For the text-containing cell, return its midpoint in (X, Y) coordinate format. 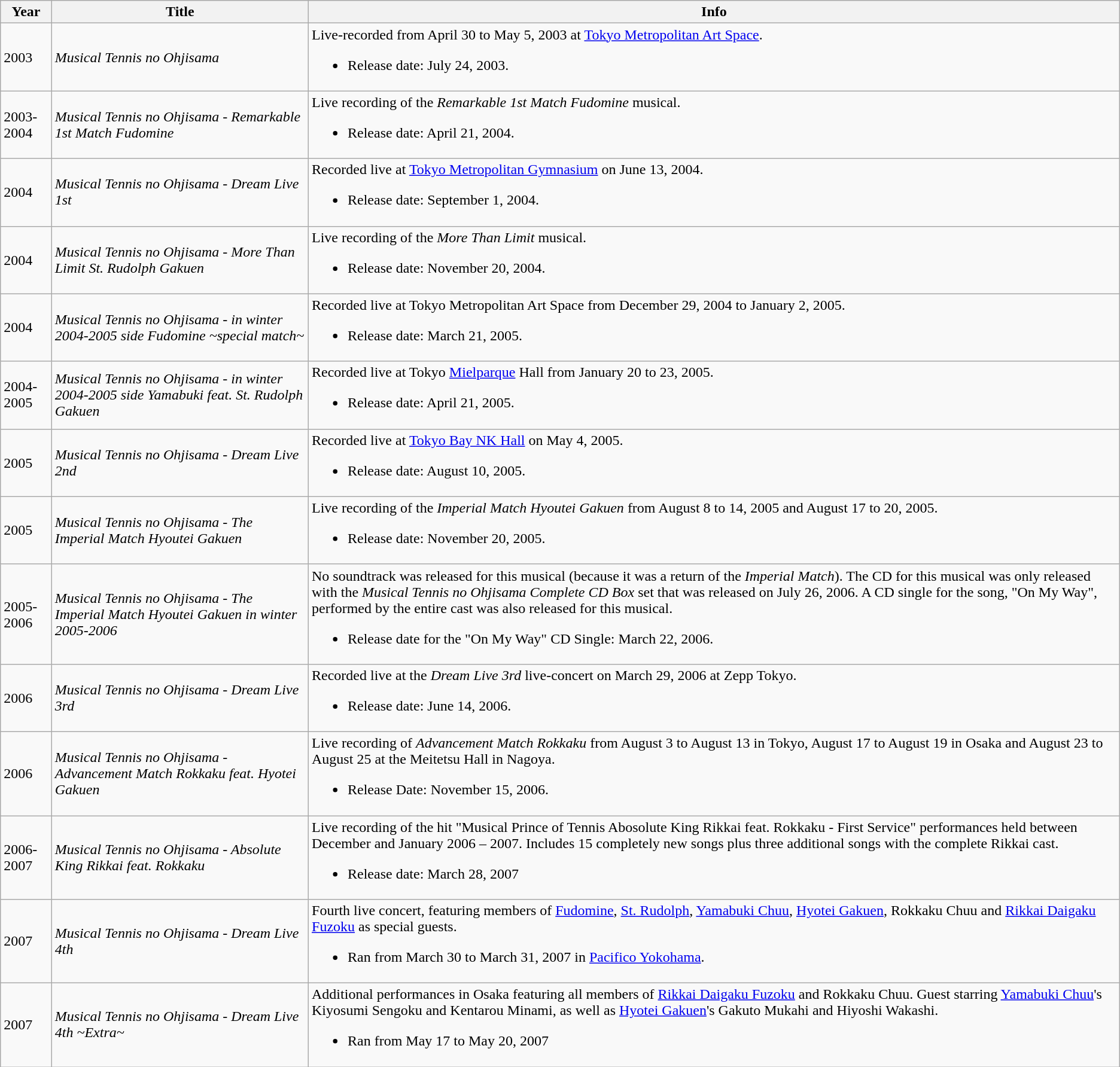
Musical Tennis no Ohjisama - Dream Live 2nd (179, 463)
Musical Tennis no Ohjisama - Advancement Match Rokkaku feat. Hyotei Gakuen (179, 773)
2003-2004 (26, 124)
Musical Tennis no Ohjisama - in winter 2004-2005 side Fudomine ~special match~ (179, 328)
2003 (26, 57)
Year (26, 12)
2005-2006 (26, 614)
Live-recorded from April 30 to May 5, 2003 at Tokyo Metropolitan Art Space.Release date: July 24, 2003. (714, 57)
Live recording of the More Than Limit musical.Release date: November 20, 2004. (714, 260)
Musical Tennis no Ohjisama - in winter 2004-2005 side Yamabuki feat. St. Rudolph Gakuen (179, 395)
Musical Tennis no Ohjisama - Remarkable 1st Match Fudomine (179, 124)
Recorded live at the Dream Live 3rd live-concert on March 29, 2006 at Zepp Tokyo.Release date: June 14, 2006. (714, 697)
Musical Tennis no Ohjisama - The Imperial Match Hyoutei Gakuen in winter 2005-2006 (179, 614)
Recorded live at Tokyo Metropolitan Art Space from December 29, 2004 to January 2, 2005.Release date: March 21, 2005. (714, 328)
2004-2005 (26, 395)
2006-2007 (26, 858)
Musical Tennis no Ohjisama (179, 57)
Musical Tennis no Ohjisama - Dream Live 4th (179, 941)
Musical Tennis no Ohjisama - Dream Live 4th ~Extra~ (179, 1025)
Live recording of the Remarkable 1st Match Fudomine musical.Release date: April 21, 2004. (714, 124)
Recorded live at Tokyo Metropolitan Gymnasium on June 13, 2004.Release date: September 1, 2004. (714, 193)
Info (714, 12)
Title (179, 12)
Live recording of the Imperial Match Hyoutei Gakuen from August 8 to 14, 2005 and August 17 to 20, 2005.Release date: November 20, 2005. (714, 530)
Recorded live at Tokyo Mielparque Hall from January 20 to 23, 2005.Release date: April 21, 2005. (714, 395)
Musical Tennis no Ohjisama - Dream Live 1st (179, 193)
Musical Tennis no Ohjisama - More Than Limit St. Rudolph Gakuen (179, 260)
Musical Tennis no Ohjisama - Dream Live 3rd (179, 697)
Musical Tennis no Ohjisama - The Imperial Match Hyoutei Gakuen (179, 530)
Musical Tennis no Ohjisama - Absolute King Rikkai feat. Rokkaku (179, 858)
Recorded live at Tokyo Bay NK Hall on May 4, 2005.Release date: August 10, 2005. (714, 463)
